Find where the given text appears and provide that cell's center as (X, Y) coordinate. 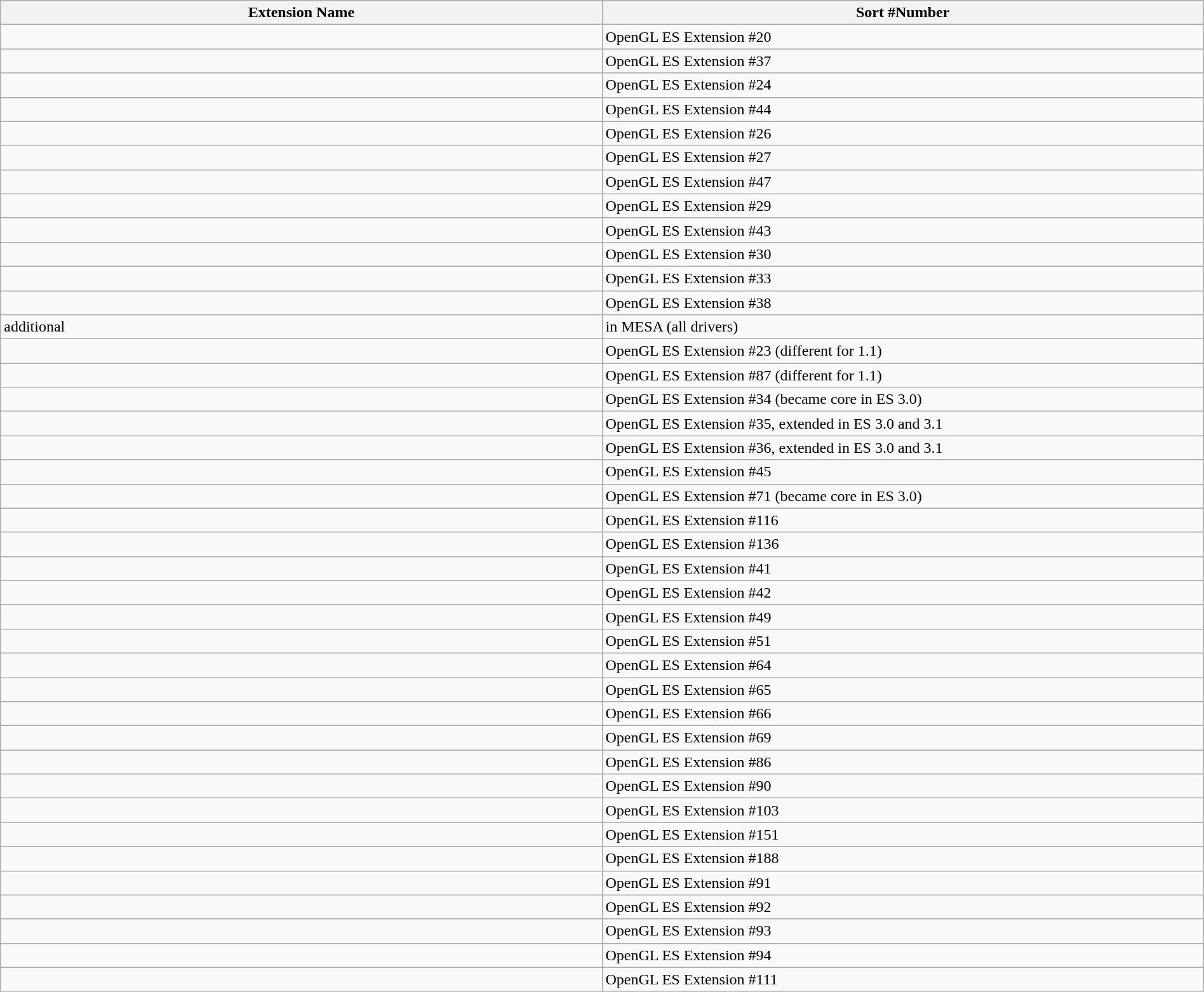
OpenGL ES Extension #36, extended in ES 3.0 and 3.1 (903, 448)
OpenGL ES Extension #136 (903, 544)
OpenGL ES Extension #42 (903, 593)
OpenGL ES Extension #151 (903, 834)
OpenGL ES Extension #47 (903, 182)
OpenGL ES Extension #94 (903, 955)
OpenGL ES Extension #24 (903, 85)
OpenGL ES Extension #188 (903, 859)
OpenGL ES Extension #34 (became core in ES 3.0) (903, 399)
additional (301, 327)
OpenGL ES Extension #35, extended in ES 3.0 and 3.1 (903, 424)
Sort #Number (903, 13)
OpenGL ES Extension #66 (903, 714)
OpenGL ES Extension #37 (903, 61)
OpenGL ES Extension #93 (903, 931)
OpenGL ES Extension #29 (903, 206)
OpenGL ES Extension #49 (903, 617)
OpenGL ES Extension #65 (903, 689)
OpenGL ES Extension #87 (different for 1.1) (903, 375)
OpenGL ES Extension #27 (903, 158)
OpenGL ES Extension #30 (903, 254)
OpenGL ES Extension #38 (903, 303)
OpenGL ES Extension #86 (903, 762)
OpenGL ES Extension #116 (903, 520)
OpenGL ES Extension #64 (903, 665)
in MESA (all drivers) (903, 327)
OpenGL ES Extension #71 (became core in ES 3.0) (903, 496)
OpenGL ES Extension #43 (903, 230)
OpenGL ES Extension #45 (903, 472)
OpenGL ES Extension #69 (903, 738)
OpenGL ES Extension #103 (903, 810)
OpenGL ES Extension #111 (903, 979)
OpenGL ES Extension #91 (903, 883)
OpenGL ES Extension #90 (903, 786)
OpenGL ES Extension #92 (903, 907)
OpenGL ES Extension #44 (903, 109)
OpenGL ES Extension #41 (903, 568)
OpenGL ES Extension #51 (903, 641)
OpenGL ES Extension #20 (903, 37)
OpenGL ES Extension #33 (903, 278)
Extension Name (301, 13)
OpenGL ES Extension #23 (different for 1.1) (903, 351)
OpenGL ES Extension #26 (903, 133)
